Provide the (X, Y) coordinate of the cell's center where the given text is located.  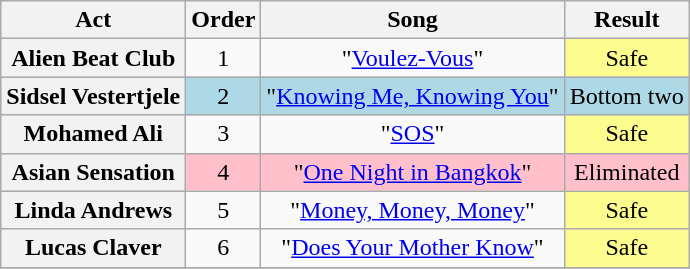
"SOS" (412, 134)
Eliminated (626, 172)
Song (412, 20)
Order (224, 20)
Mohamed Ali (94, 134)
Lucas Claver (94, 248)
"Voulez-Vous" (412, 58)
Bottom two (626, 96)
"Money, Money, Money" (412, 210)
1 (224, 58)
3 (224, 134)
"Knowing Me, Knowing You" (412, 96)
"Does Your Mother Know" (412, 248)
Sidsel Vestertjele (94, 96)
5 (224, 210)
Alien Beat Club (94, 58)
Act (94, 20)
"One Night in Bangkok" (412, 172)
2 (224, 96)
4 (224, 172)
6 (224, 248)
Linda Andrews (94, 210)
Asian Sensation (94, 172)
Result (626, 20)
